From the cell containing the given text, extract its center point as (x, y) coordinate. 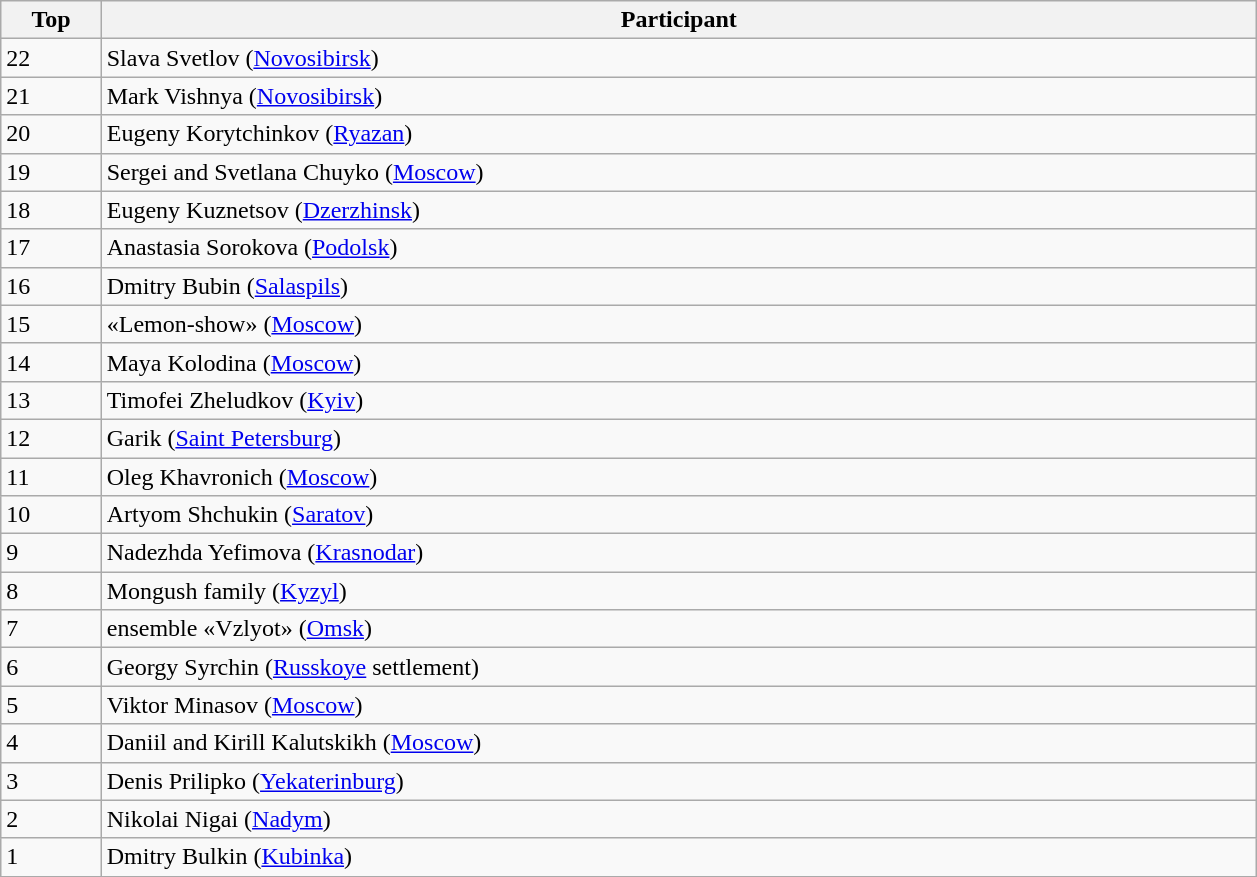
20 (51, 134)
Eugeny Kuznetsov (Dzerzhinsk) (678, 210)
18 (51, 210)
12 (51, 438)
Sergei and Svetlana Chuyko (Moscow) (678, 172)
Top (51, 20)
2 (51, 819)
Denis Prilipko (Yekaterinburg) (678, 781)
Maya Kolodina (Moscow) (678, 362)
Anastasia Sorokova (Podolsk) (678, 248)
5 (51, 705)
4 (51, 743)
21 (51, 96)
Mark Vishnya (Novosibirsk) (678, 96)
Viktor Minasov (Moscow) (678, 705)
9 (51, 553)
Nadezhda Yefimova (Krasnodar) (678, 553)
Georgy Syrchin (Russkoye settlement) (678, 667)
«Lemon-show» (Moscow) (678, 324)
17 (51, 248)
10 (51, 515)
19 (51, 172)
13 (51, 400)
ensemble «Vzlyot» (Omsk) (678, 629)
3 (51, 781)
Dmitry Bubin (Salaspils) (678, 286)
Dmitry Bulkin (Kubinka) (678, 857)
Garik (Saint Petersburg) (678, 438)
Nikolai Nigai (Nadym) (678, 819)
7 (51, 629)
Mongush family (Kyzyl) (678, 591)
Timofei Zheludkov (Kyiv) (678, 400)
Slava Svetlov (Novosibirsk) (678, 58)
Participant (678, 20)
15 (51, 324)
8 (51, 591)
16 (51, 286)
Oleg Khavronich (Moscow) (678, 477)
1 (51, 857)
6 (51, 667)
14 (51, 362)
Artyom Shchukin (Saratov) (678, 515)
22 (51, 58)
Daniil and Kirill Kalutskikh (Moscow) (678, 743)
Eugeny Korytchinkov (Ryazan) (678, 134)
11 (51, 477)
